Find where the given text appears and provide that cell's center as (X, Y) coordinate. 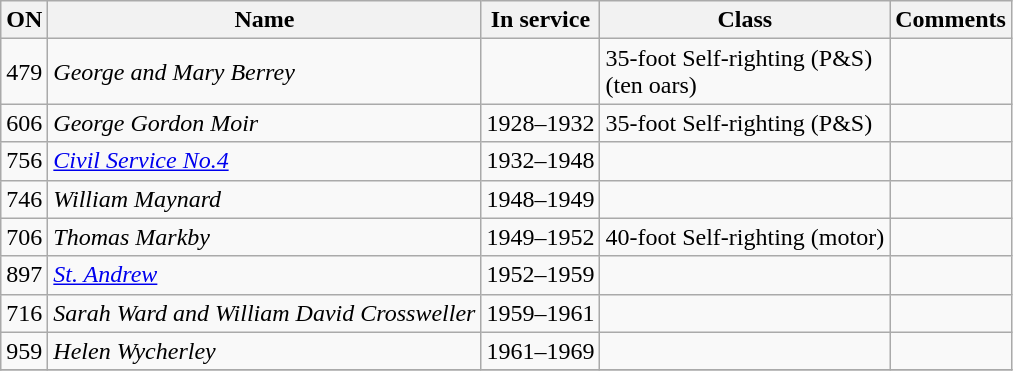
Name (264, 20)
35-foot Self-righting (P&S) (745, 123)
George Gordon Moir (264, 123)
35-foot Self-righting (P&S)(ten oars) (745, 72)
706 (24, 237)
1932–1948 (540, 161)
1948–1949 (540, 199)
St. Andrew (264, 275)
1949–1952 (540, 237)
Comments (951, 20)
1952–1959 (540, 275)
897 (24, 275)
1959–1961 (540, 313)
746 (24, 199)
1961–1969 (540, 351)
479 (24, 72)
ON (24, 20)
Sarah Ward and William David Crossweller (264, 313)
716 (24, 313)
George and Mary Berrey (264, 72)
959 (24, 351)
William Maynard (264, 199)
1928–1932 (540, 123)
Helen Wycherley (264, 351)
606 (24, 123)
756 (24, 161)
In service (540, 20)
Thomas Markby (264, 237)
Civil Service No.4 (264, 161)
Class (745, 20)
40-foot Self-righting (motor) (745, 237)
